From the cell containing the given text, extract its center point as (X, Y) coordinate. 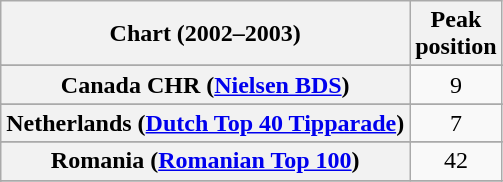
Peakposition (456, 34)
42 (456, 161)
7 (456, 123)
Canada CHR (Nielsen BDS) (206, 85)
Chart (2002–2003) (206, 34)
Netherlands (Dutch Top 40 Tipparade) (206, 123)
Romania (Romanian Top 100) (206, 161)
9 (456, 85)
